Determine the [x, y] coordinate at the center of the cell enclosing the given text.  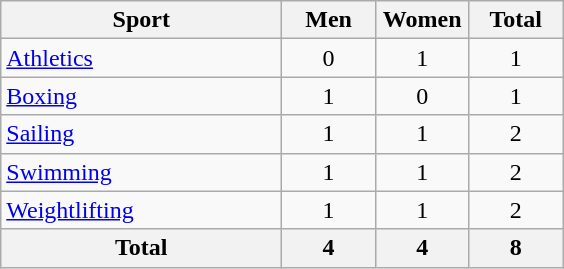
8 [516, 248]
Athletics [142, 58]
Sport [142, 20]
Sailing [142, 134]
Men [329, 20]
Women [422, 20]
Swimming [142, 172]
Weightlifting [142, 210]
Boxing [142, 96]
